For the text-containing cell, return its midpoint in (x, y) coordinate format. 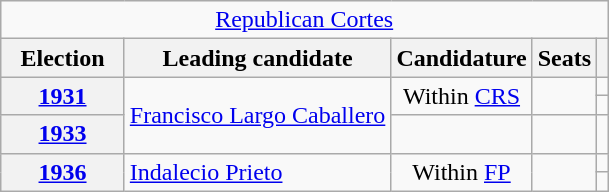
Election (63, 58)
Republican Cortes (304, 20)
Seats (564, 58)
Indalecio Prieto (258, 172)
Leading candidate (258, 58)
1936 (63, 172)
Within CRS (462, 96)
Francisco Largo Caballero (258, 115)
Candidature (462, 58)
Within FP (462, 172)
1931 (63, 96)
1933 (63, 134)
